Pinpoint the cell where the given text exists, returning its (x, y) midpoint coordinate. 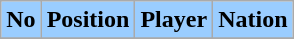
Player (174, 20)
Nation (253, 20)
No (21, 20)
Position (88, 20)
